Search for the cell housing the specified text and yield its (X, Y) center coordinate. 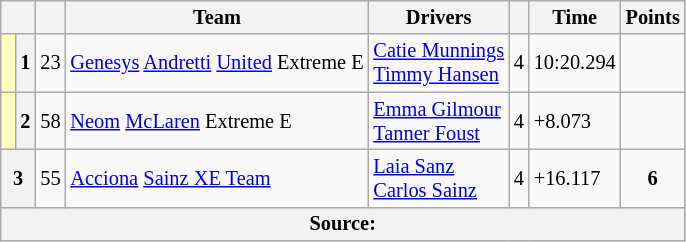
Acciona Sainz XE Team (216, 178)
Drivers (438, 17)
Catie Munnings Timmy Hansen (438, 63)
Points (653, 17)
10:20.294 (575, 63)
Laia Sanz Carlos Sainz (438, 178)
+16.117 (575, 178)
55 (50, 178)
58 (50, 121)
23 (50, 63)
+8.073 (575, 121)
Source: (343, 224)
1 (26, 63)
Team (216, 17)
Genesys Andretti United Extreme E (216, 63)
3 (18, 178)
6 (653, 178)
2 (26, 121)
Time (575, 17)
Neom McLaren Extreme E (216, 121)
Emma Gilmour Tanner Foust (438, 121)
